Detect which cell encompasses the target text, then output its (x, y) center coordinate. 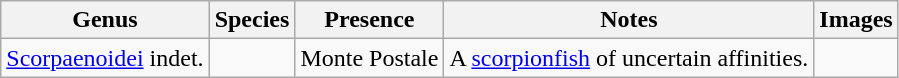
Monte Postale (370, 58)
Species (252, 20)
Presence (370, 20)
Genus (105, 20)
Notes (629, 20)
Images (856, 20)
A scorpionfish of uncertain affinities. (629, 58)
Scorpaenoidei indet. (105, 58)
